Search for the cell housing the specified text and yield its [x, y] center coordinate. 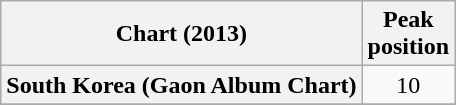
10 [408, 85]
Peakposition [408, 34]
South Korea (Gaon Album Chart) [182, 85]
Chart (2013) [182, 34]
